Determine the (X, Y) coordinate at the center of the cell enclosing the given text.  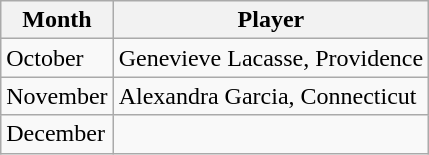
Player (271, 20)
Alexandra Garcia, Connecticut (271, 96)
December (57, 134)
October (57, 58)
November (57, 96)
Genevieve Lacasse, Providence (271, 58)
Month (57, 20)
